Pinpoint the cell where the given text exists, returning its (x, y) midpoint coordinate. 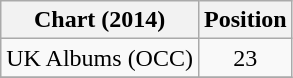
23 (245, 58)
Position (245, 20)
UK Albums (OCC) (100, 58)
Chart (2014) (100, 20)
